Locate the cell with the specified text and output its [X, Y] center coordinate. 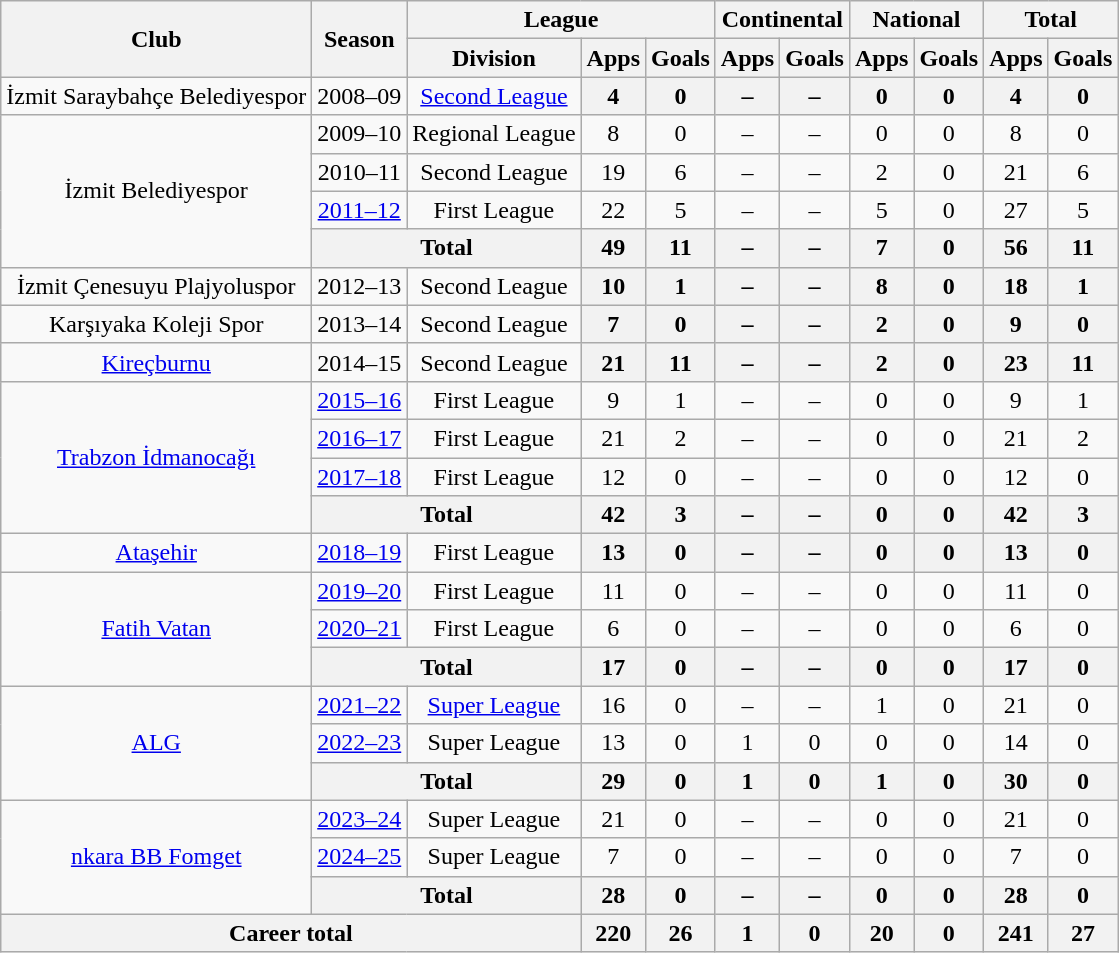
2014–15 [360, 362]
16 [613, 705]
56 [1016, 248]
2019–20 [360, 591]
Club [156, 39]
220 [613, 933]
2011–12 [360, 210]
2012–13 [360, 286]
22 [613, 210]
Division [494, 58]
2013–14 [360, 324]
National [916, 20]
2018–19 [360, 553]
2020–21 [360, 629]
ALG [156, 743]
Karşıyaka Koleji Spor [156, 324]
Fatih Vatan [156, 629]
2024–25 [360, 857]
Trabzon İdmanocağı [156, 457]
2008–09 [360, 96]
29 [613, 781]
241 [1016, 933]
23 [1016, 362]
2023–24 [360, 819]
20 [881, 933]
14 [1016, 743]
10 [613, 286]
2022–23 [360, 743]
49 [613, 248]
nkara BB Fomget [156, 857]
2016–17 [360, 438]
2010–11 [360, 172]
18 [1016, 286]
2009–10 [360, 134]
Ataşehir [156, 553]
Career total [291, 933]
30 [1016, 781]
Regional League [494, 134]
Kireçburnu [156, 362]
2017–18 [360, 477]
İzmit Belediyespor [156, 191]
26 [681, 933]
2021–22 [360, 705]
Season [360, 39]
Continental [782, 20]
19 [613, 172]
2015–16 [360, 400]
İzmit Saraybahçe Belediyespor [156, 96]
League [562, 20]
İzmit Çenesuyu Plajyoluspor [156, 286]
